Provide the (x, y) coordinate of the cell's center where the given text is located.  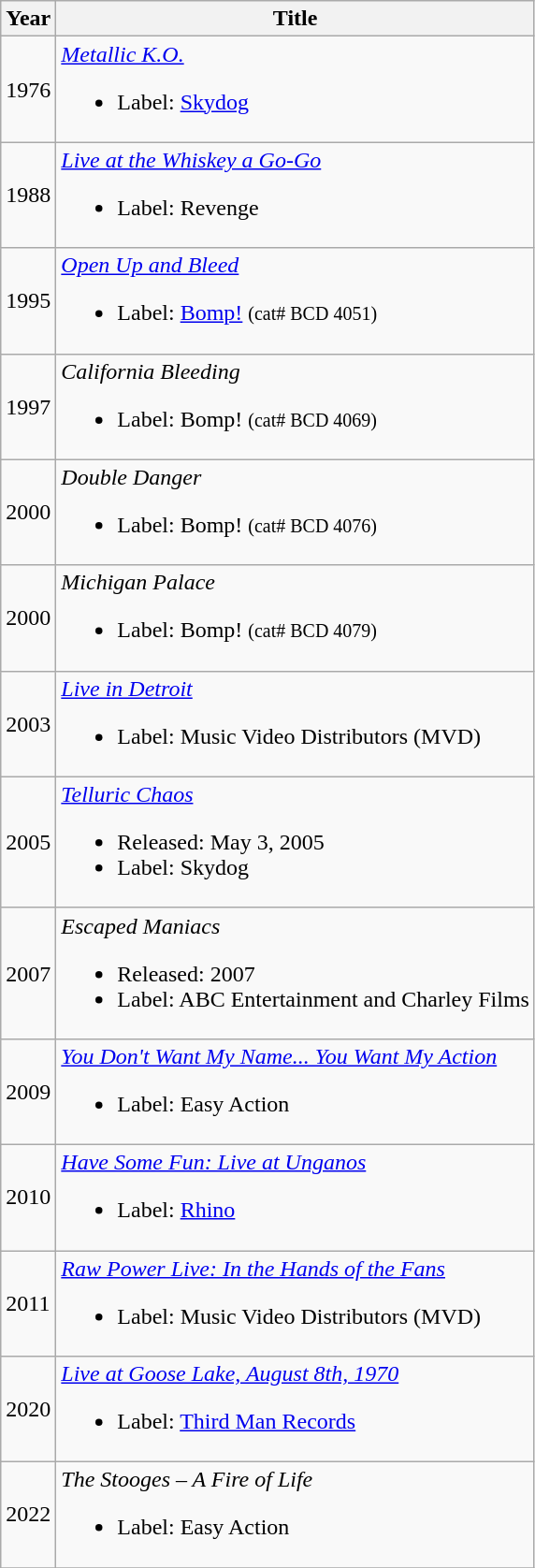
Have Some Fun: Live at UnganosLabel: Rhino (296, 1198)
Escaped ManiacsReleased: 2007Label: ABC Entertainment and Charley Films (296, 973)
2010 (28, 1198)
California BleedingLabel: Bomp! (cat# BCD 4069) (296, 406)
2007 (28, 973)
Double DangerLabel: Bomp! (cat# BCD 4076) (296, 513)
Telluric ChaosReleased: May 3, 2005Label: Skydog (296, 842)
Year (28, 19)
You Don't Want My Name... You Want My ActionLabel: Easy Action (296, 1091)
Title (296, 19)
Live at the Whiskey a Go-GoLabel: Revenge (296, 195)
The Stooges – A Fire of LifeLabel: Easy Action (296, 1516)
2003 (28, 724)
1997 (28, 406)
2020 (28, 1409)
2009 (28, 1091)
Open Up and BleedLabel: Bomp! (cat# BCD 4051) (296, 301)
1995 (28, 301)
2011 (28, 1302)
2005 (28, 842)
Michigan PalaceLabel: Bomp! (cat# BCD 4079) (296, 617)
Live at Goose Lake, August 8th, 1970Label: Third Man Records (296, 1409)
1976 (28, 90)
2022 (28, 1516)
Live in DetroitLabel: Music Video Distributors (MVD) (296, 724)
Raw Power Live: In the Hands of the FansLabel: Music Video Distributors (MVD) (296, 1302)
1988 (28, 195)
Metallic K.O.Label: Skydog (296, 90)
